Locate the cell with the specified text and output its (X, Y) center coordinate. 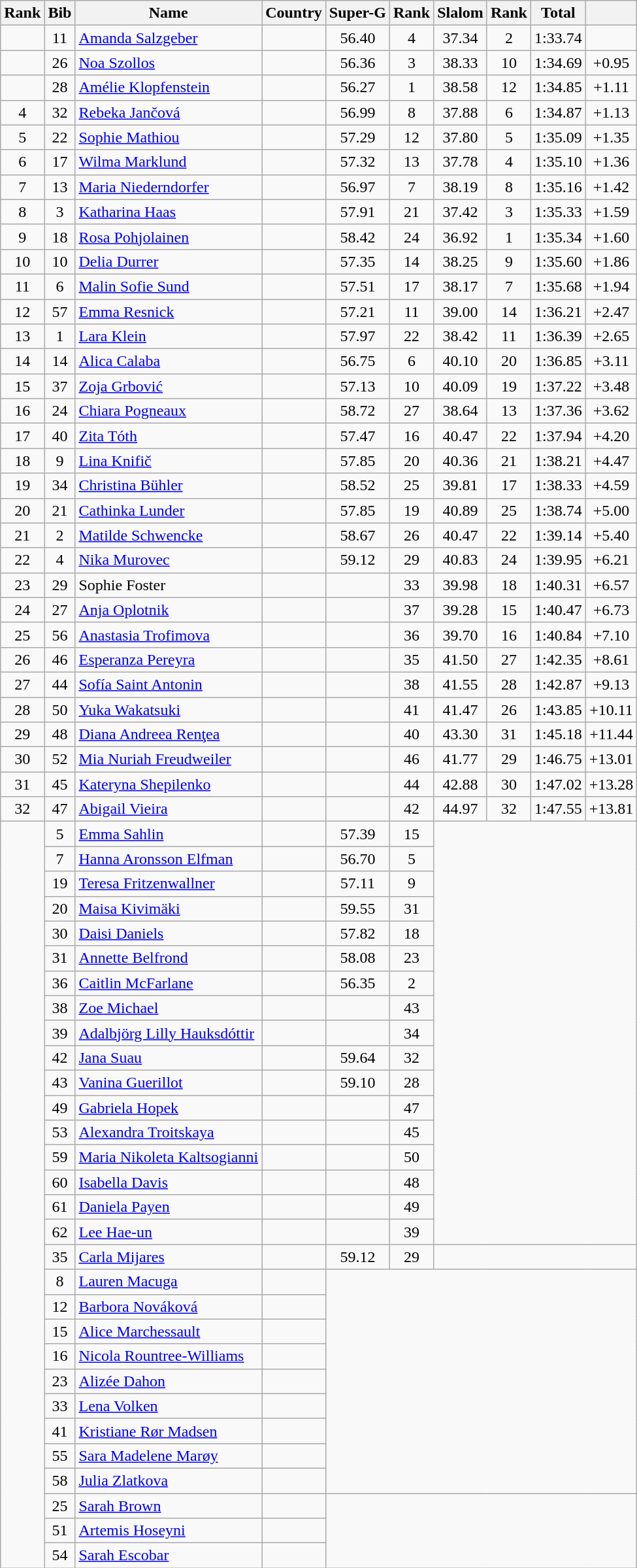
Kateryna Shepilenko (169, 784)
57.32 (357, 162)
60 (60, 1182)
Sarah Escobar (169, 1556)
+6.57 (612, 585)
Diana Andreea Renţea (169, 735)
+4.47 (612, 461)
Rebeka Jančová (169, 112)
59.64 (357, 1058)
57.82 (357, 933)
1:35.33 (558, 212)
43.30 (461, 735)
38.19 (461, 187)
1:38.21 (558, 461)
Isabella Davis (169, 1182)
+5.00 (612, 510)
55 (60, 1456)
Artemis Hoseyni (169, 1531)
Annette Belfrond (169, 958)
Cathinka Lunder (169, 510)
+10.11 (612, 709)
1:39.14 (558, 535)
Kristiane Rør Madsen (169, 1431)
+2.47 (612, 312)
39.70 (461, 635)
1:35.09 (558, 137)
Barbora Nováková (169, 1307)
59 (60, 1158)
+0.95 (612, 63)
57 (60, 312)
1:40.47 (558, 610)
Noa Szollos (169, 63)
1:40.31 (558, 585)
Country (294, 13)
57.29 (357, 137)
59.55 (357, 909)
Hanna Aronsson Elfman (169, 859)
57.21 (357, 312)
Alice Marchessault (169, 1331)
42.88 (461, 784)
+3.48 (612, 386)
+1.86 (612, 261)
+4.59 (612, 486)
57.47 (357, 436)
+1.60 (612, 237)
Matilde Schwencke (169, 535)
Adalbjörg Lilly Hauksdóttir (169, 1033)
39.81 (461, 486)
Alexandra Troitskaya (169, 1133)
+3.62 (612, 411)
Alica Calaba (169, 361)
+1.13 (612, 112)
1:39.95 (558, 560)
1:37.22 (558, 386)
41.55 (461, 684)
41.50 (461, 659)
Sophie Mathiou (169, 137)
38.58 (461, 88)
Maria Niederndorfer (169, 187)
Chiara Pogneaux (169, 411)
Zoe Michael (169, 1008)
Yuka Wakatsuki (169, 709)
1:45.18 (558, 735)
+13.01 (612, 759)
56 (60, 635)
Slalom (461, 13)
37.80 (461, 137)
Lara Klein (169, 337)
Maisa Kivimäki (169, 909)
Caitlin McFarlane (169, 983)
38.42 (461, 337)
39.98 (461, 585)
40.36 (461, 461)
1:36.21 (558, 312)
+1.36 (612, 162)
+13.28 (612, 784)
39.28 (461, 610)
Christina Bühler (169, 486)
+8.61 (612, 659)
Sophie Foster (169, 585)
+4.20 (612, 436)
Daisi Daniels (169, 933)
Malin Sofie Sund (169, 286)
40.89 (461, 510)
1:42.35 (558, 659)
40.09 (461, 386)
Nicola Rountree-Williams (169, 1356)
58 (60, 1480)
56.70 (357, 859)
Alizée Dahon (169, 1381)
Vanina Guerillot (169, 1082)
1:38.33 (558, 486)
Anja Oplotnik (169, 610)
Amanda Salzgeber (169, 38)
Mia Nuriah Freudweiler (169, 759)
41.77 (461, 759)
1:34.69 (558, 63)
38.25 (461, 261)
52 (60, 759)
57.97 (357, 337)
56.75 (357, 361)
+7.10 (612, 635)
Emma Resnick (169, 312)
1:37.36 (558, 411)
1:38.74 (558, 510)
Teresa Fritzenwallner (169, 884)
56.97 (357, 187)
1:34.85 (558, 88)
+3.11 (612, 361)
+11.44 (612, 735)
+6.21 (612, 560)
Name (169, 13)
Sarah Brown (169, 1505)
1:34.87 (558, 112)
Esperanza Pereyra (169, 659)
51 (60, 1531)
57.51 (357, 286)
1:37.94 (558, 436)
Zoja Grbović (169, 386)
Katharina Haas (169, 212)
Amélie Klopfenstein (169, 88)
1:36.85 (558, 361)
1:35.68 (558, 286)
58.72 (357, 411)
38.33 (461, 63)
Sofía Saint Antonin (169, 684)
Super-G (357, 13)
1:35.60 (558, 261)
58.67 (357, 535)
Lina Knifič (169, 461)
40.83 (461, 560)
+1.59 (612, 212)
1:47.55 (558, 809)
1:35.16 (558, 187)
57.91 (357, 212)
37.78 (461, 162)
+9.13 (612, 684)
61 (60, 1207)
53 (60, 1133)
Lena Volken (169, 1406)
Bib (60, 13)
41.47 (461, 709)
57.35 (357, 261)
1:46.75 (558, 759)
1:42.87 (558, 684)
54 (60, 1556)
37.34 (461, 38)
Zita Tóth (169, 436)
39.00 (461, 312)
Julia Zlatkova (169, 1480)
+1.11 (612, 88)
Maria Nikoleta Kaltsogianni (169, 1158)
+2.65 (612, 337)
56.99 (357, 112)
Gabriela Hopek (169, 1108)
Nika Murovec (169, 560)
1:43.85 (558, 709)
57.13 (357, 386)
1:33.74 (558, 38)
Lee Hae-un (169, 1232)
Wilma Marklund (169, 162)
40.10 (461, 361)
Carla Mijares (169, 1257)
58.08 (357, 958)
37.42 (461, 212)
Delia Durrer (169, 261)
58.42 (357, 237)
Rosa Pohjolainen (169, 237)
1:47.02 (558, 784)
57.11 (357, 884)
37.88 (461, 112)
36.92 (461, 237)
+1.42 (612, 187)
56.36 (357, 63)
1:35.34 (558, 237)
1:36.39 (558, 337)
+13.81 (612, 809)
+1.94 (612, 286)
Abigail Vieira (169, 809)
1:40.84 (558, 635)
56.35 (357, 983)
+5.40 (612, 535)
Sara Madelene Marøy (169, 1456)
+6.73 (612, 610)
+1.35 (612, 137)
Anastasia Trofimova (169, 635)
Jana Suau (169, 1058)
62 (60, 1232)
Total (558, 13)
1:35.10 (558, 162)
44.97 (461, 809)
58.52 (357, 486)
57.39 (357, 834)
Lauren Macuga (169, 1282)
59.10 (357, 1082)
Emma Sahlin (169, 834)
Daniela Payen (169, 1207)
56.40 (357, 38)
56.27 (357, 88)
38.17 (461, 286)
38.64 (461, 411)
